Output the [x, y] coordinate of the center of the cell containing the given text.  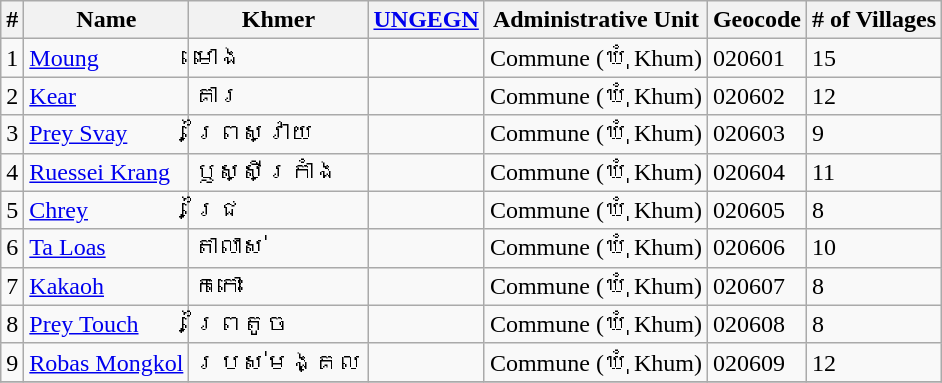
តាលាស់ [278, 248]
020604 [756, 172]
020603 [756, 134]
ព្រៃស្វាយ [278, 134]
4 [12, 172]
020606 [756, 248]
កកោះ [278, 286]
# [12, 20]
1 [12, 58]
Administrative Unit [596, 20]
Robas Mongkol [106, 362]
Prey Touch [106, 324]
UNGEGN [426, 20]
ឫស្សីក្រាំង [278, 172]
មោង [278, 58]
3 [12, 134]
6 [12, 248]
Kakaoh [106, 286]
5 [12, 210]
7 [12, 286]
020602 [756, 96]
Ruessei Krang [106, 172]
11 [874, 172]
15 [874, 58]
2 [12, 96]
020601 [756, 58]
020605 [756, 210]
Moung [106, 58]
Ta Loas [106, 248]
ជ្រៃ [278, 210]
10 [874, 248]
020608 [756, 324]
Name [106, 20]
# of Villages [874, 20]
Khmer [278, 20]
020609 [756, 362]
Chrey [106, 210]
ព្រៃតូច [278, 324]
គារ [278, 96]
Prey Svay [106, 134]
020607 [756, 286]
របស់មង្គល [278, 362]
Kear [106, 96]
Geocode [756, 20]
